Extract the (X, Y) coordinate from the center of the cell holding the provided text.  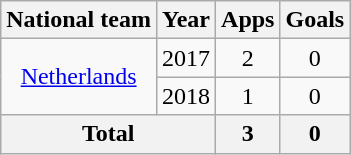
3 (248, 134)
Year (186, 20)
1 (248, 96)
Apps (248, 20)
Goals (315, 20)
2018 (186, 96)
Netherlands (79, 77)
National team (79, 20)
2017 (186, 58)
2 (248, 58)
Total (108, 134)
